Capture the cell that displays the provided text and extract its [x, y] central coordinate. 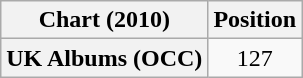
Position [255, 20]
Chart (2010) [104, 20]
UK Albums (OCC) [104, 58]
127 [255, 58]
